Detect which cell encompasses the target text, then output its (x, y) center coordinate. 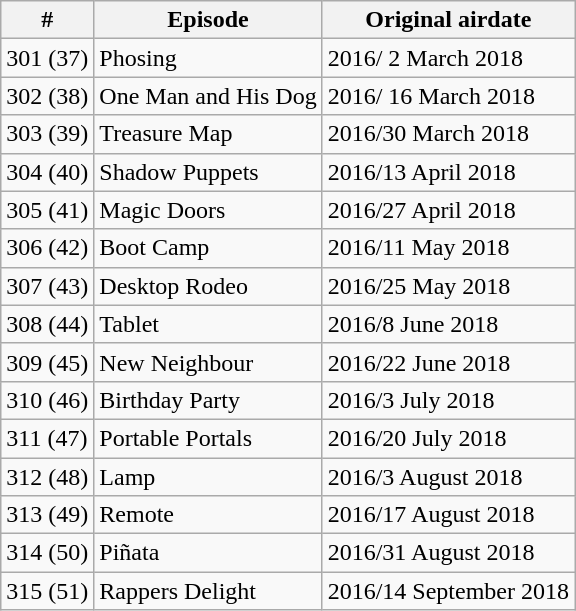
307 (43) (48, 286)
Remote (208, 515)
2016/13 April 2018 (448, 172)
2016/17 August 2018 (448, 515)
303 (39) (48, 134)
One Man and His Dog (208, 96)
315 (51) (48, 591)
Episode (208, 20)
2016/20 July 2018 (448, 438)
2016/31 August 2018 (448, 553)
302 (38) (48, 96)
2016/8 June 2018 (448, 324)
304 (40) (48, 172)
Magic Doors (208, 210)
Desktop Rodeo (208, 286)
2016/30 March 2018 (448, 134)
2016/27 April 2018 (448, 210)
Original airdate (448, 20)
2016/ 2 March 2018 (448, 58)
Piñata (208, 553)
310 (46) (48, 400)
305 (41) (48, 210)
309 (45) (48, 362)
Lamp (208, 477)
Shadow Puppets (208, 172)
314 (50) (48, 553)
Birthday Party (208, 400)
2016/14 September 2018 (448, 591)
308 (44) (48, 324)
Tablet (208, 324)
Portable Portals (208, 438)
New Neighbour (208, 362)
312 (48) (48, 477)
2016/ 16 March 2018 (448, 96)
Boot Camp (208, 248)
301 (37) (48, 58)
306 (42) (48, 248)
# (48, 20)
2016/11 May 2018 (448, 248)
311 (47) (48, 438)
2016/22 June 2018 (448, 362)
313 (49) (48, 515)
2016/25 May 2018 (448, 286)
Rappers Delight (208, 591)
2016/3 August 2018 (448, 477)
Phosing (208, 58)
Treasure Map (208, 134)
2016/3 July 2018 (448, 400)
